Search for the cell housing the specified text and yield its [X, Y] center coordinate. 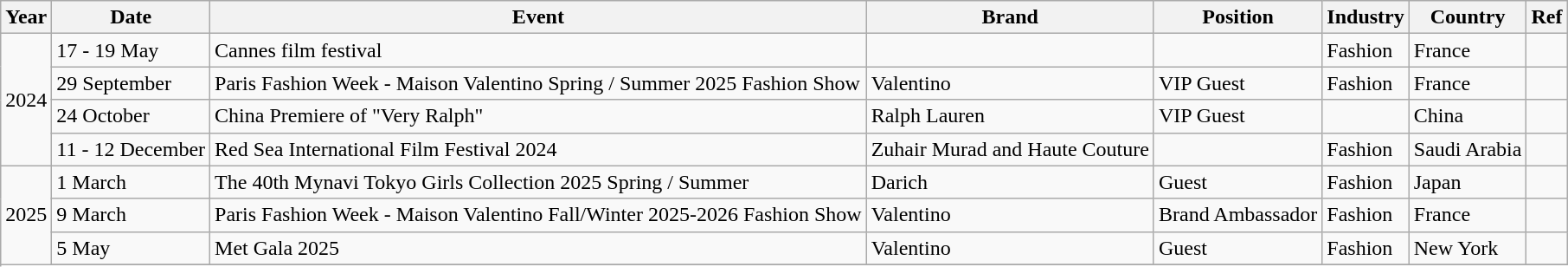
Paris Fashion Week - Maison Valentino Fall/Winter 2025-2026 Fashion Show [538, 215]
Paris Fashion Week - Maison Valentino Spring / Summer 2025 Fashion Show [538, 83]
Darich [1010, 182]
Red Sea International Film Festival 2024 [538, 149]
24 October [132, 116]
Event [538, 17]
Met Gala 2025 [538, 248]
17 - 19 May [132, 50]
11 - 12 December [132, 149]
Ralph Lauren [1010, 116]
5 May [132, 248]
Position [1237, 17]
2025 [26, 215]
Industry [1366, 17]
Japan [1468, 182]
9 March [132, 215]
Date [132, 17]
China [1468, 116]
China Premiere of "Very Ralph" [538, 116]
Ref [1547, 17]
Country [1468, 17]
Saudi Arabia [1468, 149]
Cannes film festival [538, 50]
Brand Ambassador [1237, 215]
Brand [1010, 17]
Year [26, 17]
Zuhair Murad and Haute Couture [1010, 149]
1 March [132, 182]
2024 [26, 100]
29 September [132, 83]
The 40th Mynavi Tokyo Girls Collection 2025 Spring / Summer [538, 182]
New York [1468, 248]
